Identify which cell holds the provided text, then report its [x, y] central coordinate. 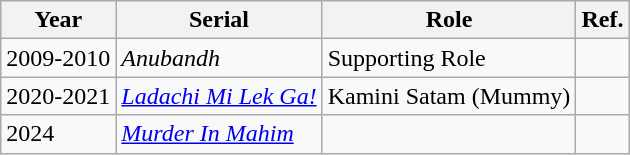
2024 [58, 134]
Kamini Satam (Mummy) [449, 96]
Supporting Role [449, 58]
2020-2021 [58, 96]
Anubandh [219, 58]
Serial [219, 20]
Murder In Mahim [219, 134]
Role [449, 20]
Year [58, 20]
2009-2010 [58, 58]
Ladachi Mi Lek Ga! [219, 96]
Ref. [602, 20]
